Search for the cell housing the specified text and yield its [x, y] center coordinate. 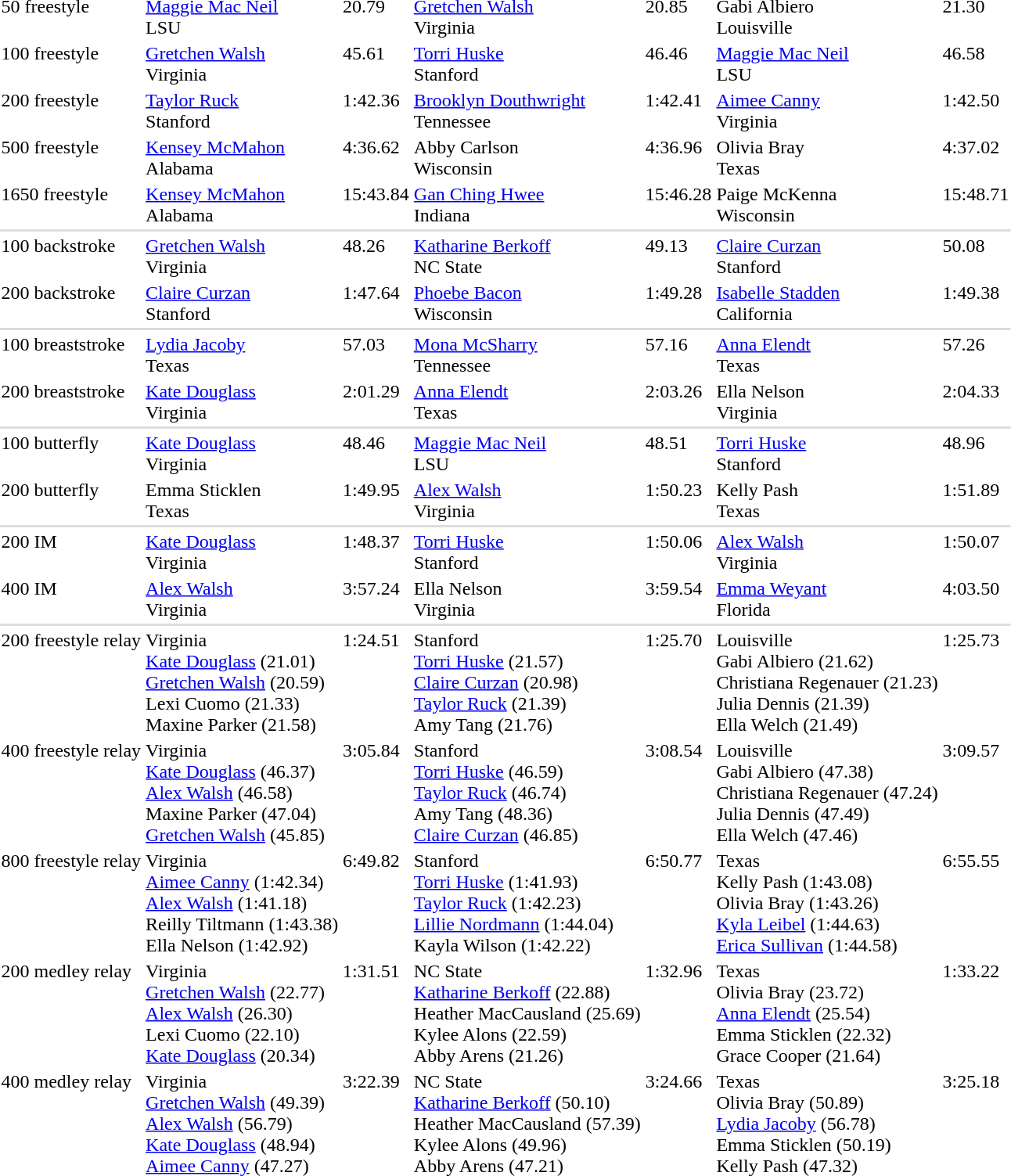
4:36.96 [678, 158]
48.51 [678, 454]
1:47.64 [376, 304]
1:50.07 [976, 552]
1:42.36 [376, 111]
3:57.24 [376, 599]
200 freestyle [71, 111]
3:05.84 [376, 793]
46.58 [976, 64]
45.61 [376, 64]
LouisvilleGabi Albiero (21.62)Christiana Regenauer (21.23)Julia Dennis (21.39)Ella Welch (21.49) [827, 682]
TexasOlivia Bray (23.72)Anna Elendt (25.54)Emma Sticklen (22.32)Grace Cooper (21.64) [827, 1013]
800 freestyle relay [71, 903]
1:25.70 [678, 682]
1:49.28 [678, 304]
Abby Carlson Wisconsin [527, 158]
49.13 [678, 257]
LouisvilleGabi Albiero (47.38)Christiana Regenauer (47.24)Julia Dennis (47.49)Ella Welch (47.46) [827, 793]
1:42.50 [976, 111]
Aimee Canny Virginia [827, 111]
200 butterfly [71, 501]
200 breaststroke [71, 402]
3:09.57 [976, 793]
100 freestyle [71, 64]
100 breaststroke [71, 355]
Lydia Jacoby Texas [243, 355]
400 IM [71, 599]
Phoebe Bacon Wisconsin [527, 304]
VirginiaKate Douglass (21.01)Gretchen Walsh (20.59)Lexi Cuomo (21.33)Maxine Parker (21.58) [243, 682]
1:32.96 [678, 1013]
15:48.71 [976, 205]
48.96 [976, 454]
1:49.38 [976, 304]
48.46 [376, 454]
Katharine Berkoff NC State [527, 257]
StanfordTorri Huske (1:41.93)Taylor Ruck (1:42.23)Lillie Nordmann (1:44.04)Kayla Wilson (1:42.22) [527, 903]
Brooklyn Douthwright Tennessee [527, 111]
4:36.62 [376, 158]
1:49.95 [376, 501]
VirginiaKate Douglass (46.37)Alex Walsh (46.58)Maxine Parker (47.04)Gretchen Walsh (45.85) [243, 793]
6:50.77 [678, 903]
2:04.33 [976, 402]
400 freestyle relay [71, 793]
200 IM [71, 552]
100 backstroke [71, 257]
1:50.23 [678, 501]
46.46 [678, 64]
1:25.73 [976, 682]
48.26 [376, 257]
200 backstroke [71, 304]
100 butterfly [71, 454]
VirginiaAimee Canny (1:42.34)Alex Walsh (1:41.18)Reilly Tiltmann (1:43.38)Ella Nelson (1:42.92) [243, 903]
NC StateKatharine Berkoff (22.88)Heather MacCausland (25.69)Kylee Alons (22.59)Abby Arens (21.26) [527, 1013]
Paige McKenna Wisconsin [827, 205]
1650 freestyle [71, 205]
VirginiaGretchen Walsh (22.77)Alex Walsh (26.30)Lexi Cuomo (22.10)Kate Douglass (20.34) [243, 1013]
TexasKelly Pash (1:43.08)Olivia Bray (1:43.26)Kyla Leibel (1:44.63)Erica Sullivan (1:44.58) [827, 903]
Emma WeyantFlorida [827, 599]
1:42.41 [678, 111]
200 medley relay [71, 1013]
4:03.50 [976, 599]
Isabelle Stadden California [827, 304]
1:51.89 [976, 501]
6:49.82 [376, 903]
StanfordTorri Huske (46.59)Taylor Ruck (46.74)Amy Tang (48.36)Claire Curzan (46.85) [527, 793]
1:31.51 [376, 1013]
1:50.06 [678, 552]
Gan Ching Hwee Indiana [527, 205]
2:03.26 [678, 402]
1:33.22 [976, 1013]
15:43.84 [376, 205]
57.03 [376, 355]
200 freestyle relay [71, 682]
6:55.55 [976, 903]
4:37.02 [976, 158]
2:01.29 [376, 402]
StanfordTorri Huske (21.57)Claire Curzan (20.98)Taylor Ruck (21.39)Amy Tang (21.76) [527, 682]
57.16 [678, 355]
1:24.51 [376, 682]
Kelly Pash Texas [827, 501]
3:08.54 [678, 793]
57.26 [976, 355]
Emma Sticklen Texas [243, 501]
Taylor Ruck Stanford [243, 111]
15:46.28 [678, 205]
500 freestyle [71, 158]
3:59.54 [678, 599]
Mona McSharry Tennessee [527, 355]
50.08 [976, 257]
Olivia Bray Texas [827, 158]
1:48.37 [376, 552]
